Find where the given text appears and provide that cell's center as [X, Y] coordinate. 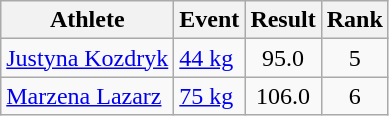
6 [354, 96]
44 kg [210, 58]
Rank [354, 20]
Result [283, 20]
5 [354, 58]
Marzena Lazarz [88, 96]
Justyna Kozdryk [88, 58]
106.0 [283, 96]
Athlete [88, 20]
75 kg [210, 96]
95.0 [283, 58]
Event [210, 20]
